Return the [X, Y] coordinate for the center point of the cell that contains the specified text.  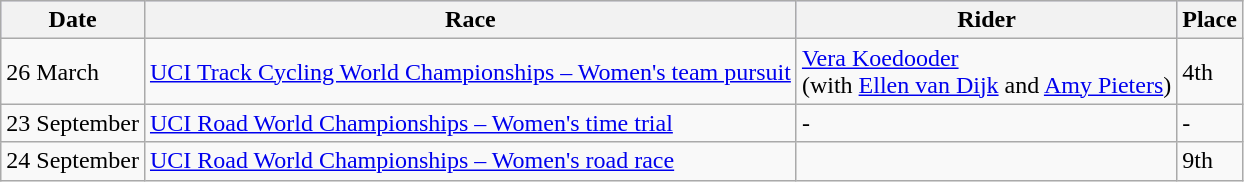
Place [1210, 20]
Race [470, 20]
Rider [986, 20]
Date [73, 20]
9th [1210, 161]
24 September [73, 161]
UCI Road World Championships – Women's time trial [470, 123]
26 March [73, 72]
UCI Road World Championships – Women's road race [470, 161]
UCI Track Cycling World Championships – Women's team pursuit [470, 72]
Vera Koedooder(with Ellen van Dijk and Amy Pieters) [986, 72]
4th [1210, 72]
23 September [73, 123]
